Identify which cell holds the provided text, then report its [x, y] central coordinate. 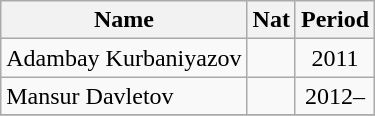
2012– [334, 96]
Mansur Davletov [124, 96]
Nat [271, 20]
Name [124, 20]
Period [334, 20]
Adambay Kurbaniyazov [124, 58]
2011 [334, 58]
